Provide the (X, Y) coordinate of the cell's center where the given text is located.  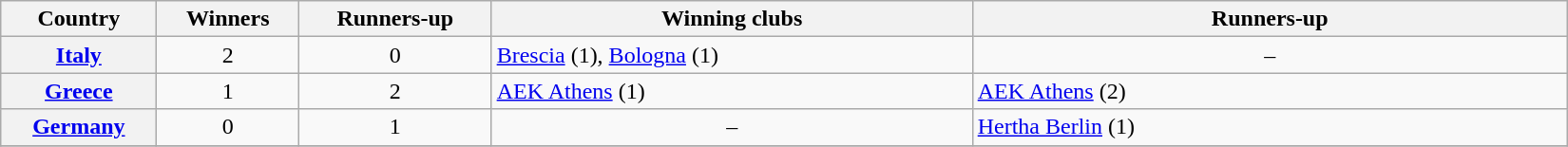
Germany (79, 127)
Country (79, 19)
Winners (228, 19)
AEK Athens (1) (732, 91)
Winning clubs (732, 19)
Italy (79, 55)
Brescia (1), Bologna (1) (732, 55)
Hertha Berlin (1) (1270, 127)
AEK Athens (2) (1270, 91)
Greece (79, 91)
